Provide the (X, Y) coordinate of the cell's center where the given text is located.  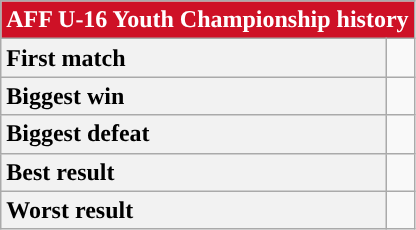
Biggest defeat (194, 134)
Worst result (194, 210)
AFF U-16 Youth Championship history (208, 20)
Biggest win (194, 96)
Best result (194, 172)
First match (194, 58)
